Search for the cell housing the specified text and yield its [x, y] center coordinate. 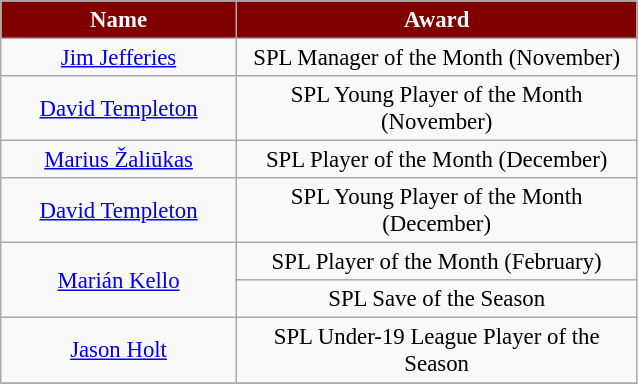
Jim Jefferies [119, 58]
SPL Manager of the Month (November) [436, 58]
Jason Holt [119, 350]
Marius Žaliūkas [119, 160]
SPL Under-19 League Player of the Season [436, 350]
Marián Kello [119, 280]
SPL Young Player of the Month (November) [436, 108]
SPL Player of the Month (December) [436, 160]
Name [119, 20]
SPL Save of the Season [436, 299]
SPL Player of the Month (February) [436, 262]
Award [436, 20]
SPL Young Player of the Month (December) [436, 210]
